Return the [x, y] coordinate for the center point of the cell that contains the specified text.  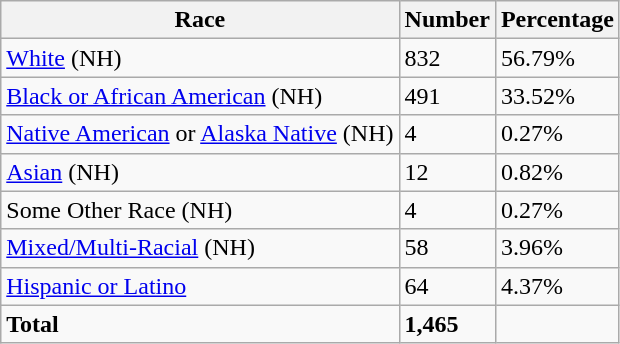
832 [447, 58]
Number [447, 20]
33.52% [557, 96]
Mixed/Multi-Racial (NH) [200, 248]
Percentage [557, 20]
56.79% [557, 58]
491 [447, 96]
Total [200, 324]
Black or African American (NH) [200, 96]
Hispanic or Latino [200, 286]
Some Other Race (NH) [200, 210]
0.82% [557, 172]
58 [447, 248]
Asian (NH) [200, 172]
Native American or Alaska Native (NH) [200, 134]
3.96% [557, 248]
1,465 [447, 324]
64 [447, 286]
Race [200, 20]
4.37% [557, 286]
12 [447, 172]
White (NH) [200, 58]
